Capture the cell that displays the provided text and extract its [X, Y] central coordinate. 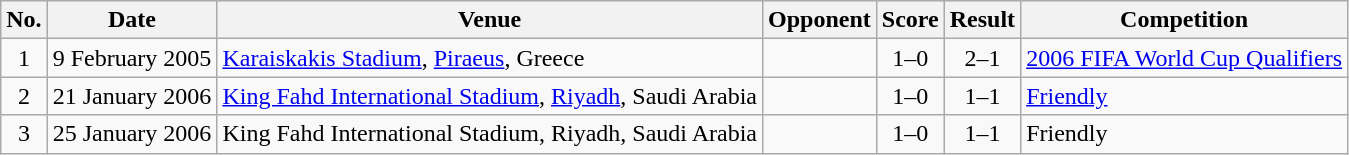
Score [910, 20]
1 [24, 58]
Opponent [820, 20]
21 January 2006 [132, 96]
9 February 2005 [132, 58]
Venue [490, 20]
25 January 2006 [132, 134]
Result [982, 20]
3 [24, 134]
Karaiskakis Stadium, Piraeus, Greece [490, 58]
2 [24, 96]
2006 FIFA World Cup Qualifiers [1184, 58]
Date [132, 20]
2–1 [982, 58]
Competition [1184, 20]
No. [24, 20]
